Pinpoint the cell where the given text exists, returning its [x, y] midpoint coordinate. 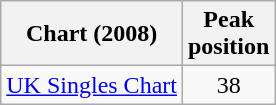
Peakposition [228, 34]
Chart (2008) [92, 34]
UK Singles Chart [92, 85]
38 [228, 85]
